Output the (x, y) coordinate of the center of the cell containing the given text.  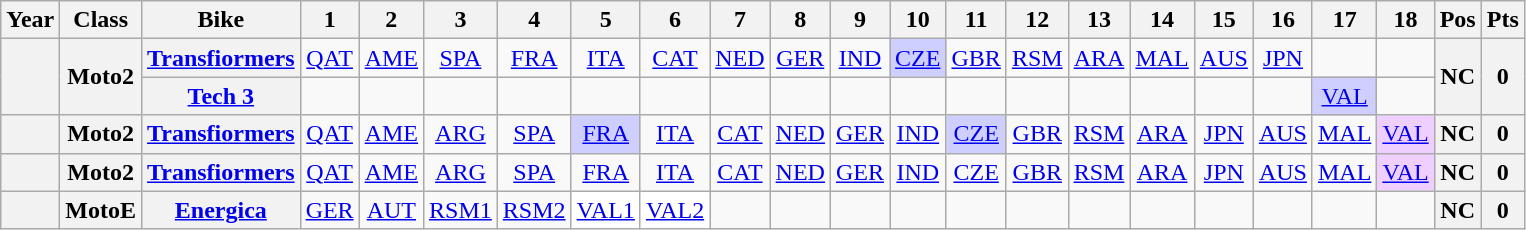
Tech 3 (222, 96)
MotoE (101, 210)
18 (1406, 20)
9 (860, 20)
RSM2 (534, 210)
10 (918, 20)
3 (461, 20)
Energica (222, 210)
Bike (222, 20)
4 (534, 20)
16 (1282, 20)
14 (1162, 20)
7 (740, 20)
1 (330, 20)
VAL2 (674, 210)
Year (30, 20)
8 (800, 20)
Pts (1502, 20)
VAL1 (606, 210)
AUT (391, 210)
RSM1 (461, 210)
15 (1224, 20)
2 (391, 20)
5 (606, 20)
12 (1037, 20)
11 (976, 20)
13 (1099, 20)
Pos (1458, 20)
Class (101, 20)
17 (1344, 20)
6 (674, 20)
